From the cell containing the given text, extract its center point as [x, y] coordinate. 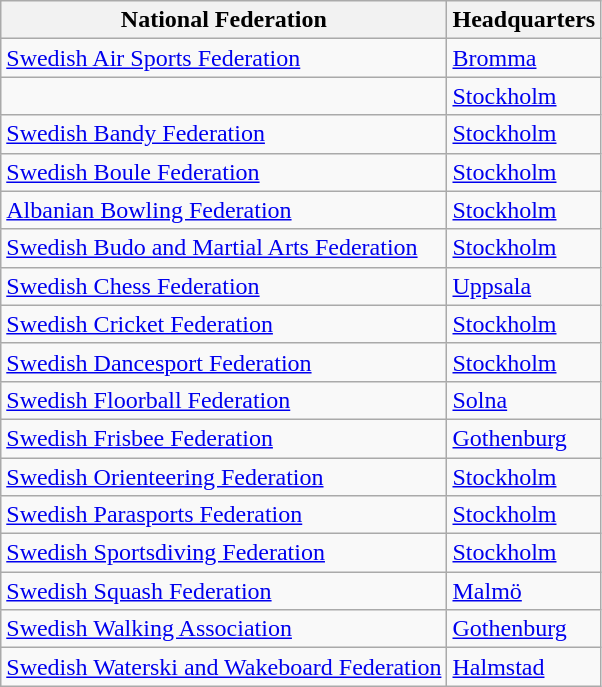
Swedish Squash Federation [224, 591]
Swedish Budo and Martial Arts Federation [224, 248]
Swedish Boule Federation [224, 172]
National Federation [224, 20]
Swedish Parasports Federation [224, 515]
Solna [524, 400]
Swedish Chess Federation [224, 286]
Swedish Frisbee Federation [224, 438]
Swedish Cricket Federation [224, 324]
Bromma [524, 58]
Swedish Orienteering Federation [224, 477]
Swedish Bandy Federation [224, 134]
Swedish Sportsdiving Federation [224, 553]
Uppsala [524, 286]
Swedish Air Sports Federation [224, 58]
Albanian Bowling Federation [224, 210]
Swedish Walking Association [224, 629]
Swedish Waterski and Wakeboard Federation [224, 667]
Malmö [524, 591]
Headquarters [524, 20]
Halmstad [524, 667]
Swedish Floorball Federation [224, 400]
Swedish Dancesport Federation [224, 362]
